Search for the cell housing the specified text and yield its [X, Y] center coordinate. 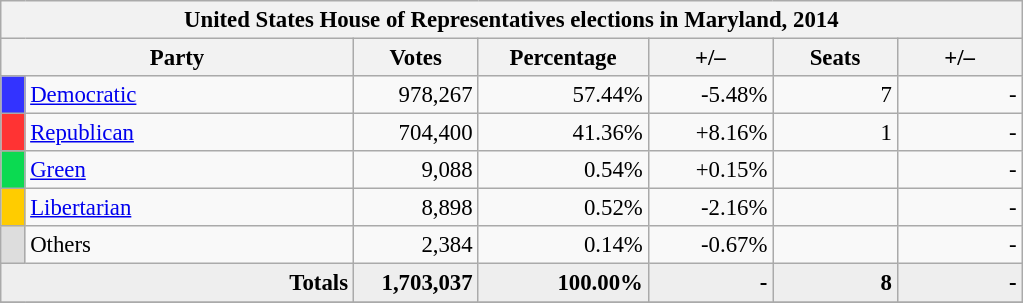
Democratic [189, 95]
Libertarian [189, 208]
0.14% [563, 245]
United States House of Representatives elections in Maryland, 2014 [512, 20]
978,267 [416, 95]
-5.48% [710, 95]
704,400 [416, 133]
0.52% [563, 208]
Others [189, 245]
41.36% [563, 133]
Votes [416, 58]
-0.67% [710, 245]
Party [178, 58]
8 [836, 283]
8,898 [416, 208]
1 [836, 133]
-2.16% [710, 208]
Totals [178, 283]
1,703,037 [416, 283]
Percentage [563, 58]
0.54% [563, 170]
Green [189, 170]
2,384 [416, 245]
7 [836, 95]
Seats [836, 58]
+0.15% [710, 170]
+8.16% [710, 133]
100.00% [563, 283]
Republican [189, 133]
9,088 [416, 170]
57.44% [563, 95]
